Output the [x, y] coordinate of the center of the cell containing the given text.  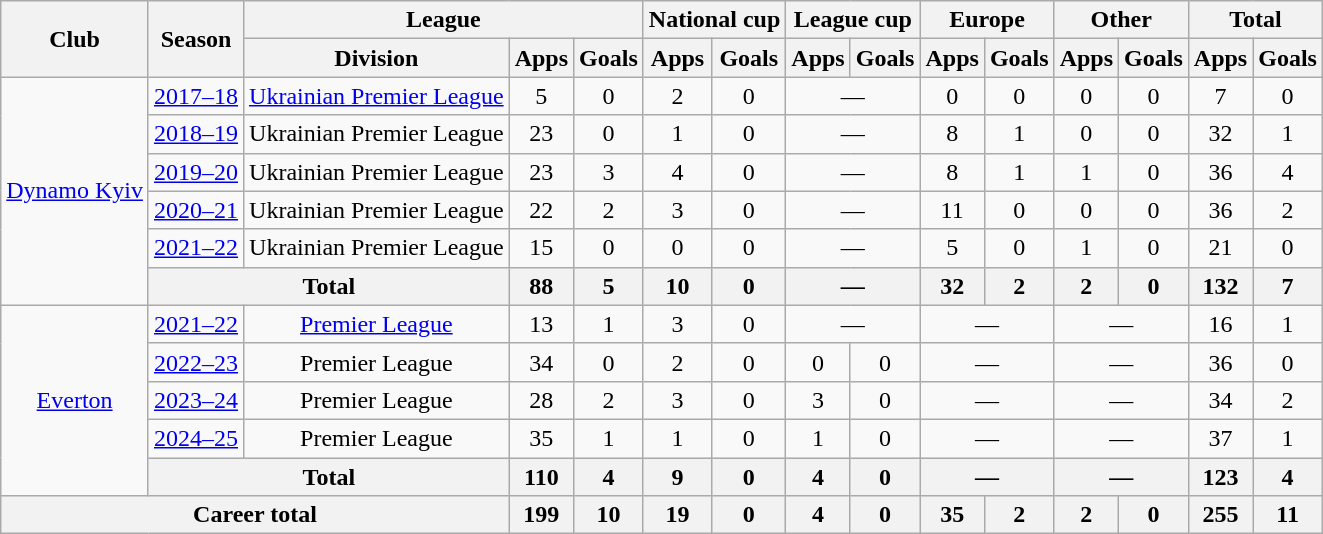
13 [541, 324]
Everton [75, 400]
Club [75, 39]
Division [377, 58]
22 [541, 210]
National cup [714, 20]
Career total [255, 515]
Other [1121, 20]
League cup [853, 20]
88 [541, 286]
123 [1220, 477]
255 [1220, 515]
110 [541, 477]
Europe [987, 20]
2020–21 [196, 210]
21 [1220, 248]
2019–20 [196, 172]
199 [541, 515]
15 [541, 248]
2022–23 [196, 362]
Dynamo Kyiv [75, 191]
2024–25 [196, 438]
League [444, 20]
132 [1220, 286]
37 [1220, 438]
19 [677, 515]
2018–19 [196, 134]
9 [677, 477]
Season [196, 39]
28 [541, 400]
16 [1220, 324]
2017–18 [196, 96]
2023–24 [196, 400]
